Determine the [x, y] coordinate at the center of the cell enclosing the given text.  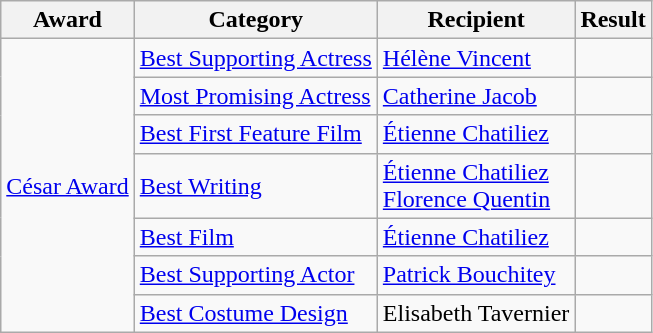
Patrick Bouchitey [476, 275]
Best Supporting Actor [256, 275]
Elisabeth Tavernier [476, 313]
Result [613, 20]
Étienne Chatiliez Florence Quentin [476, 186]
Best Costume Design [256, 313]
Award [68, 20]
Recipient [476, 20]
César Award [68, 186]
Catherine Jacob [476, 96]
Best First Feature Film [256, 134]
Best Film [256, 237]
Best Supporting Actress [256, 58]
Best Writing [256, 186]
Hélène Vincent [476, 58]
Most Promising Actress [256, 96]
Category [256, 20]
